For the text-containing cell, return its midpoint in (x, y) coordinate format. 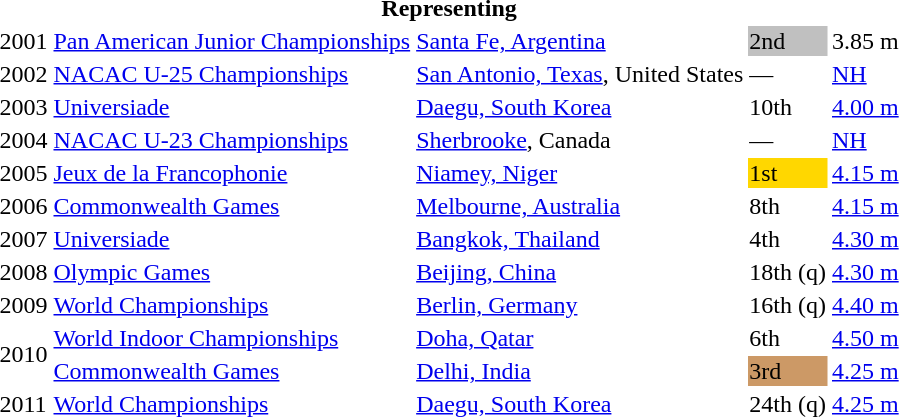
10th (788, 107)
Doha, Qatar (580, 338)
8th (788, 206)
Beijing, China (580, 272)
Jeux de la Francophonie (232, 173)
Santa Fe, Argentina (580, 41)
NACAC U-23 Championships (232, 140)
NACAC U-25 Championships (232, 74)
World Indoor Championships (232, 338)
World Championships (232, 305)
16th (q) (788, 305)
Daegu, South Korea (580, 107)
Bangkok, Thailand (580, 239)
2nd (788, 41)
Niamey, Niger (580, 173)
Berlin, Germany (580, 305)
3rd (788, 371)
San Antonio, Texas, United States (580, 74)
Olympic Games (232, 272)
18th (q) (788, 272)
4th (788, 239)
Melbourne, Australia (580, 206)
Sherbrooke, Canada (580, 140)
6th (788, 338)
1st (788, 173)
Delhi, India (580, 371)
Pan American Junior Championships (232, 41)
